From the cell containing the given text, extract its center point as [X, Y] coordinate. 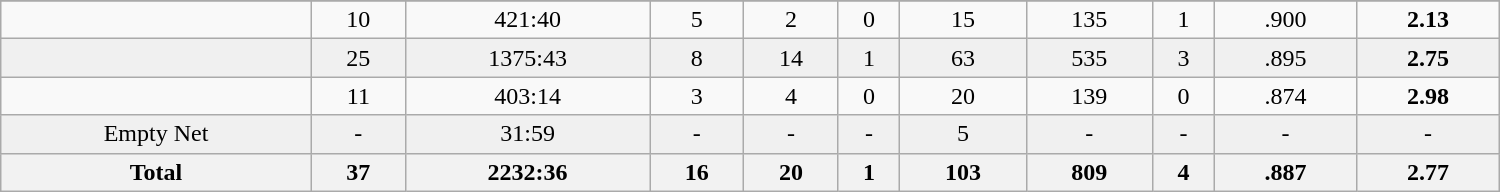
809 [1089, 172]
139 [1089, 96]
Empty Net [156, 134]
1375:43 [527, 58]
2.77 [1428, 172]
535 [1089, 58]
403:14 [527, 96]
15 [963, 20]
2.98 [1428, 96]
2232:36 [527, 172]
31:59 [527, 134]
103 [963, 172]
10 [358, 20]
2.13 [1428, 20]
25 [358, 58]
421:40 [527, 20]
.900 [1285, 20]
2.75 [1428, 58]
135 [1089, 20]
37 [358, 172]
.874 [1285, 96]
Total [156, 172]
.895 [1285, 58]
14 [791, 58]
8 [697, 58]
63 [963, 58]
.887 [1285, 172]
2 [791, 20]
16 [697, 172]
11 [358, 96]
